Return the (x, y) coordinate for the center point of the cell that contains the specified text.  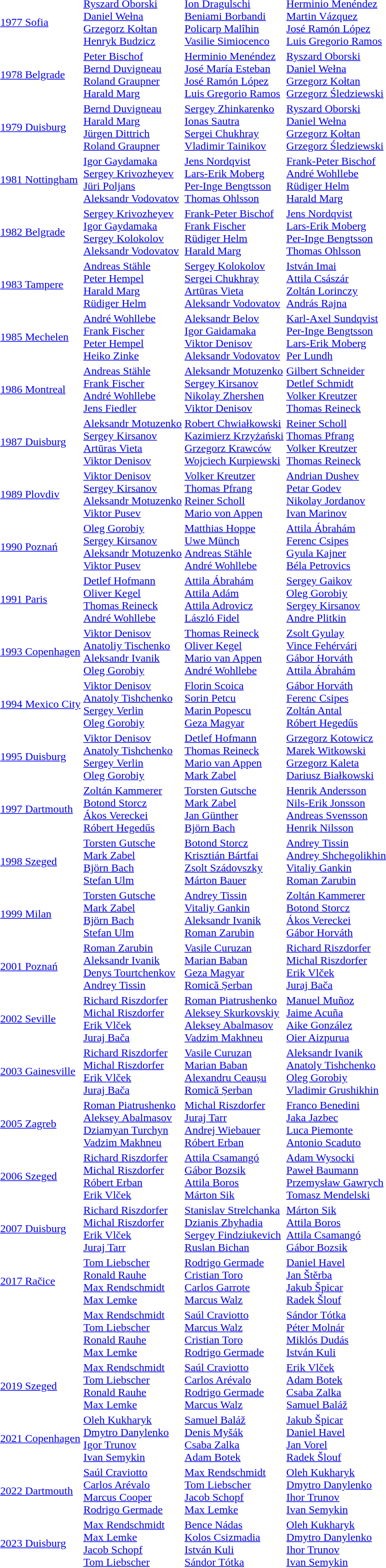
Detlef HofmannOliver KegelThomas ReineckAndré Wohllebe (133, 599)
Sergey KolokolovSergei ChukhrayArtūras VietaAleksandr Vodovatov (234, 284)
Florin ScoicaSorin PetcuMarin PopescuGeza Magyar (234, 704)
Peter BischofBernd DuvigneauRoland GraupnerHarald Marg (133, 75)
Igor GaydamakaSergey KrivozheyevJüri PoljansAleksandr Vodovatov (133, 179)
Andrey TissinVitaliy GankinAleksandr IvanikRoman Zarubin (234, 914)
Richard RiszdorferMichal RiszdorferErik VlčekJuraj Tarr (133, 1228)
Rodrigo GermadeCristian ToroCarlos GarroteMarcus Walz (234, 1281)
Viktor DenisovSergey KirsanovAleksandr MotuzenkoViktor Pusev (133, 494)
Oleh KukharykDmytro DanylenkoIgor TrunovIvan Semykin (133, 1438)
Vasile CuruzanMarian BabanAlexandru CeaușuRomică Șerban (234, 1071)
Herminio MenéndezJosé María EstebanJosé Ramón LópezLuis Gregorio Ramos (234, 75)
Saúl CraviottoCarlos ArévaloRodrigo GermadeMarcus Walz (234, 1386)
Richard RiszdorferMichal RiszdorferRóbert ErbanErik Vlček (133, 1176)
Aleksandr BelovIgor GaidamakaViktor DenisovAleksandr Vodovatov (234, 337)
Viktor DenisovAnatoliy TischenkoAleksandr IvanikOleg Gorobiy (133, 651)
Botond StorczKrisztián BártfaiZsolt SzádovszkyMárton Bauer (234, 861)
Attila CsamangóGábor BozsikAttila BorosMárton Sik (234, 1176)
Volker KreutzerThomas PfrangReiner SchollMario von Appen (234, 494)
Max RendschmidtTom LiebscherJacob SchopfMax Lemke (234, 1491)
Detlef HofmannThomas ReineckMario van AppenMark Zabel (234, 756)
Oleg GorobiySergey KirsanovAleksandr MotuzenkoViktor Pusev (133, 547)
Aleksandr MotuzenkoSergey KirsanovArtūras VietaViktor Denisov (133, 442)
Thomas ReineckOliver KegelMario van AppenAndré Wohllebe (234, 651)
Sergey KrivozheyevIgor GaydamakaSergey KolokolovAleksandr Vodovatov (133, 232)
Jens NordqvistLars-Erik MobergPer-Inge BengtssonThomas Ohlsson (234, 179)
Michal RiszdorferJuraj TarrAndrej WiebauerRóbert Erban (234, 1124)
Torsten GutscheMark ZabelJan GüntherBjörn Bach (234, 809)
Stanislav StrelchankaDzianis ZhyhadiaSergey FindziukevichRuslan Bichan (234, 1228)
Frank-Peter BischofFrank FischerRüdiger HelmHarald Marg (234, 232)
Matthias HoppeUwe MünchAndreas StähleAndré Wohllebe (234, 547)
Attila ÁbrahámAttila AdámAttila AdroviczLászló Fidel (234, 599)
Vasile CuruzanMarian BabanGeza MagyarRomică Șerban (234, 966)
Samuel BalážDenis MyšákCsaba ZalkaAdam Botek (234, 1438)
André WohllebeFrank FischerPeter HempelHeiko Zinke (133, 337)
Tom LiebscherRonald RauheMax RendschmidtMax Lemke (133, 1281)
Saúl CraviottoMarcus WalzCristian ToroRodrigo Germade (234, 1333)
Bernd DuvigneauHarald MargJürgen DittrichRoland Graupner (133, 127)
Saúl CraviottoCarlos ArévaloMarcus CooperRodrigo Germade (133, 1491)
Roman PiatrushenkoAleksey SkurkovskiyAleksey AbalmasovVadzim Makhneu (234, 1019)
Roman ZarubinAleksandr IvanikDenys TourtchenkovAndrey Tissin (133, 966)
Andreas StählePeter HempelHarald MargRüdiger Helm (133, 284)
Robert ChwiałkowskiKazimierz KrzyżańskiGrzegorz KrawcówWojciech Kurpiewski (234, 442)
Aleksandr MotuzenkoSergey KirsanovNikolay ZhershenViktor Denisov (234, 389)
Sergey ZhinkarenkoIonas SautraSergei ChukhrayVladimir Tainikov (234, 127)
Roman PiatrushenkoAleksey AbalmasovDziamyan TurchynVadzim Makhneu (133, 1124)
Andreas StähleFrank FischerAndré WohllebeJens Fiedler (133, 389)
Zoltán KammererBotond StorczÁkos VereckeiRóbert Hegedűs (133, 809)
